Return (x, y) of the center of cell containing provided text 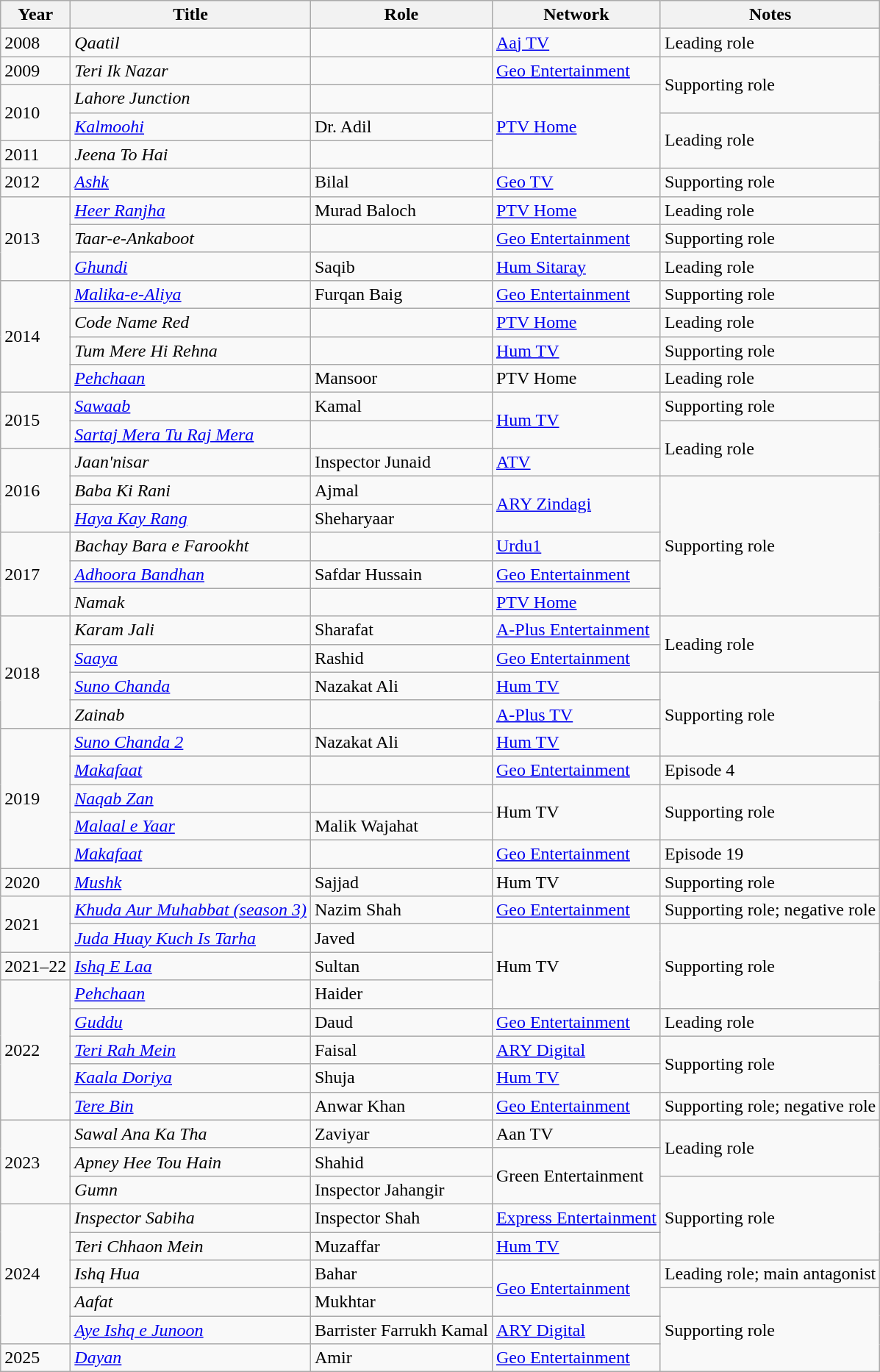
Teri Ik Nazar (191, 71)
Safdar Hussain (401, 574)
Suno Chanda (191, 686)
2021–22 (35, 966)
Inspector Sabiha (191, 1218)
A-Plus TV (576, 714)
Amir (401, 1358)
2018 (35, 672)
Jaan'nisar (191, 462)
Express Entertainment (576, 1218)
Guddu (191, 1022)
2020 (35, 882)
Jeena To Hai (191, 154)
Sultan (401, 966)
2016 (35, 490)
Code Name Red (191, 322)
Bilal (401, 182)
Haya Kay Rang (191, 518)
Saaya (191, 658)
Inspector Jahangir (401, 1190)
Karam Jali (191, 630)
2012 (35, 182)
Dr. Adil (401, 126)
Notes (770, 15)
Sharafat (401, 630)
2019 (35, 798)
Muzaffar (401, 1246)
Taar-e-Ankaboot (191, 238)
Episode 4 (770, 770)
Inspector Junaid (401, 462)
2024 (35, 1273)
A-Plus Entertainment (576, 630)
Leading role; main antagonist (770, 1274)
Year (35, 15)
Apney Hee Tou Hain (191, 1162)
Ghundi (191, 266)
Malika-e-Aliya (191, 294)
Teri Chhaon Mein (191, 1246)
Furqan Baig (401, 294)
Barrister Farrukh Kamal (401, 1330)
Khuda Aur Muhabbat (season 3) (191, 910)
Geo TV (576, 182)
Daud (401, 1022)
Sheharyaar (401, 518)
Aan TV (576, 1134)
2011 (35, 154)
Anwar Khan (401, 1106)
Suno Chanda 2 (191, 742)
Sawaab (191, 407)
Adhoora Bandhan (191, 574)
Kamal (401, 407)
Role (401, 15)
ATV (576, 462)
Heer Ranjha (191, 210)
Gumn (191, 1190)
Murad Baloch (401, 210)
Title (191, 15)
Javed (401, 938)
Naqab Zan (191, 798)
Juda Huay Kuch Is Tarha (191, 938)
Ishq Hua (191, 1274)
Tum Mere Hi Rehna (191, 351)
Baba Ki Rani (191, 490)
Shuja (401, 1078)
Ishq E Laa (191, 966)
Saqib (401, 266)
Zainab (191, 714)
Ashk (191, 182)
Zaviyar (401, 1134)
Teri Rah Mein (191, 1050)
Qaatil (191, 43)
2021 (35, 924)
2009 (35, 71)
2014 (35, 336)
Sawal Ana Ka Tha (191, 1134)
2017 (35, 574)
Bahar (401, 1274)
Green Entertainment (576, 1176)
Nazim Shah (401, 910)
Mukhtar (401, 1302)
Inspector Shah (401, 1218)
Aye Ishq e Junoon (191, 1330)
Mansoor (401, 379)
Malaal e Yaar (191, 826)
ARY Zindagi (576, 504)
2023 (35, 1162)
2015 (35, 421)
Episode 19 (770, 854)
Malik Wajahat (401, 826)
Aaj TV (576, 43)
Hum Sitaray (576, 266)
Mushk (191, 882)
Bachay Bara e Farookht (191, 546)
Ajmal (401, 490)
Rashid (401, 658)
Sartaj Mera Tu Raj Mera (191, 435)
2013 (35, 238)
Lahore Junction (191, 99)
Urdu1 (576, 546)
Kalmoohi (191, 126)
Faisal (401, 1050)
Kaala Doriya (191, 1078)
2008 (35, 43)
2025 (35, 1358)
2022 (35, 1050)
2010 (35, 112)
Tere Bin (191, 1106)
Haider (401, 994)
Aafat (191, 1302)
Network (576, 15)
Namak (191, 602)
Sajjad (401, 882)
Shahid (401, 1162)
Dayan (191, 1358)
